Determine the (X, Y) coordinate at the center of the cell enclosing the given text.  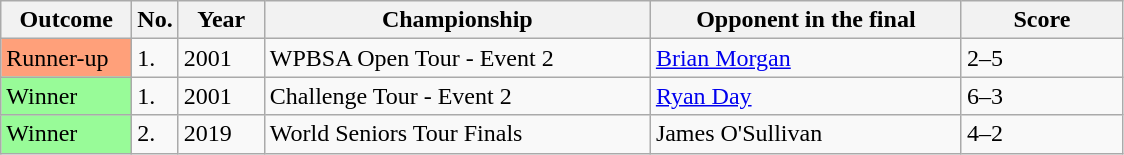
6–3 (1042, 96)
No. (155, 20)
Year (221, 20)
WPBSA Open Tour - Event 2 (457, 58)
Runner-up (66, 58)
Ryan Day (806, 96)
2019 (221, 134)
Score (1042, 20)
Championship (457, 20)
4–2 (1042, 134)
2. (155, 134)
Outcome (66, 20)
2–5 (1042, 58)
James O'Sullivan (806, 134)
Opponent in the final (806, 20)
Brian Morgan (806, 58)
World Seniors Tour Finals (457, 134)
Challenge Tour - Event 2 (457, 96)
